Find where the given text appears and provide that cell's center as (X, Y) coordinate. 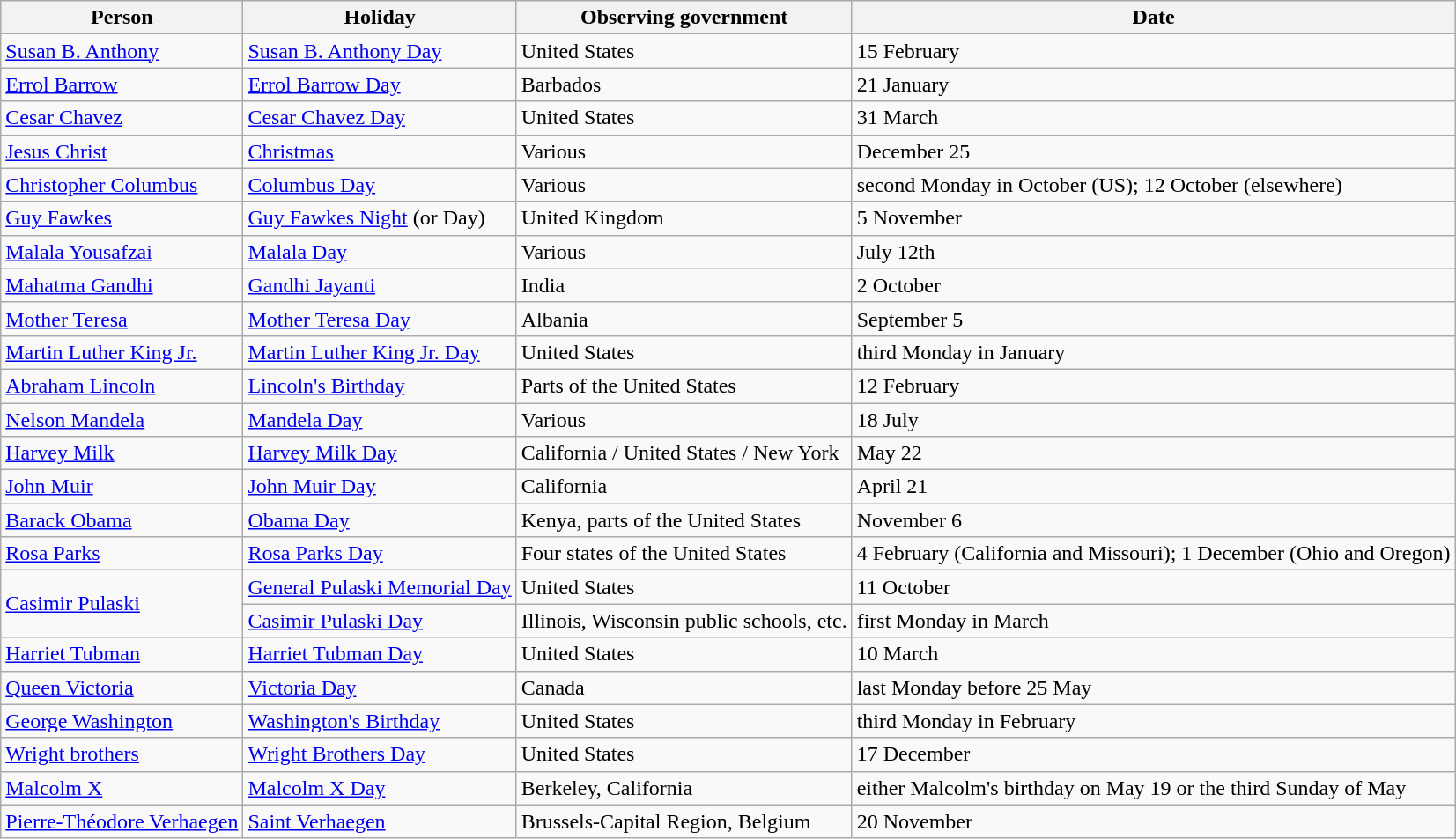
Christopher Columbus (122, 185)
Martin Luther King Jr. (122, 352)
Berkeley, California (684, 788)
Guy Fawkes Night (or Day) (380, 218)
2 October (1154, 285)
Illinois, Wisconsin public schools, etc. (684, 621)
California / United States / New York (684, 453)
Queen Victoria (122, 688)
George Washington (122, 721)
Brussels-Capital Region, Belgium (684, 821)
Holiday (380, 18)
Errol Barrow (122, 85)
California (684, 487)
July 12th (1154, 252)
Abraham Lincoln (122, 386)
Rosa Parks (122, 554)
Albania (684, 319)
Mandela Day (380, 420)
Date (1154, 18)
Observing government (684, 18)
Saint Verhaegen (380, 821)
Person (122, 18)
Christmas (380, 151)
India (684, 285)
Four states of the United States (684, 554)
December 25 (1154, 151)
United Kingdom (684, 218)
Gandhi Jayanti (380, 285)
Harvey Milk Day (380, 453)
10 March (1154, 654)
Jesus Christ (122, 151)
15 February (1154, 51)
11 October (1154, 587)
31 March (1154, 118)
Barbados (684, 85)
Susan B. Anthony Day (380, 51)
either Malcolm's birthday on May 19 or the third Sunday of May (1154, 788)
Casimir Pulaski Day (380, 621)
April 21 (1154, 487)
Harriet Tubman (122, 654)
Mother Teresa (122, 319)
Victoria Day (380, 688)
Kenya, parts of the United States (684, 520)
Mahatma Gandhi (122, 285)
November 6 (1154, 520)
Martin Luther King Jr. Day (380, 352)
Pierre-Théodore Verhaegen (122, 821)
Malcolm X (122, 788)
Lincoln's Birthday (380, 386)
May 22 (1154, 453)
Wright Brothers Day (380, 754)
General Pulaski Memorial Day (380, 587)
Barack Obama (122, 520)
John Muir (122, 487)
Guy Fawkes (122, 218)
Errol Barrow Day (380, 85)
Wright brothers (122, 754)
third Monday in February (1154, 721)
first Monday in March (1154, 621)
5 November (1154, 218)
Malcolm X Day (380, 788)
John Muir Day (380, 487)
Cesar Chavez Day (380, 118)
September 5 (1154, 319)
18 July (1154, 420)
17 December (1154, 754)
Columbus Day (380, 185)
Obama Day (380, 520)
21 January (1154, 85)
third Monday in January (1154, 352)
Nelson Mandela (122, 420)
Susan B. Anthony (122, 51)
Canada (684, 688)
Parts of the United States (684, 386)
last Monday before 25 May (1154, 688)
Washington's Birthday (380, 721)
Casimir Pulaski (122, 604)
20 November (1154, 821)
Harvey Milk (122, 453)
Malala Day (380, 252)
Harriet Tubman Day (380, 654)
Malala Yousafzai (122, 252)
12 February (1154, 386)
second Monday in October (US); 12 October (elsewhere) (1154, 185)
Cesar Chavez (122, 118)
Rosa Parks Day (380, 554)
Mother Teresa Day (380, 319)
4 February (California and Missouri); 1 December (Ohio and Oregon) (1154, 554)
